Locate the cell with the specified text and output its [X, Y] center coordinate. 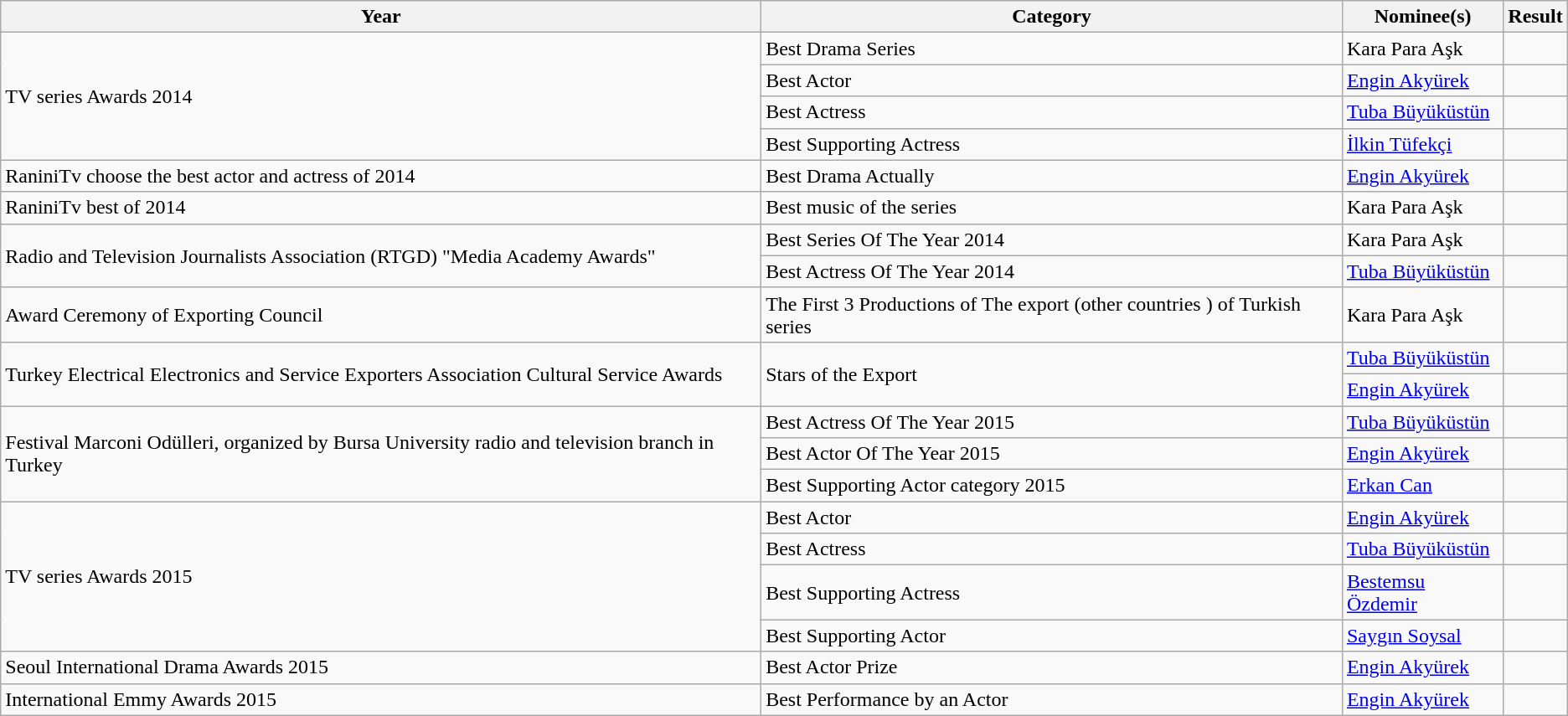
Year [381, 17]
Best Actor Of The Year 2015 [1052, 454]
Seoul International Drama Awards 2015 [381, 667]
Best Supporting Actor [1052, 636]
Festival Marconi Odülleri, organized by Bursa University radio and television branch in Turkey [381, 453]
RaniniTv choose the best actor and actress of 2014 [381, 176]
Stars of the Export [1052, 373]
Best Series Of The Year 2014 [1052, 240]
Turkey Electrical Electronics and Service Exporters Association Cultural Service Awards [381, 373]
Best Actor Prize [1052, 667]
TV series Awards 2015 [381, 576]
The First 3 Productions of The export (other countries ) of Turkish series [1052, 315]
Bestemsu Özdemir [1422, 593]
İlkin Tüfekçi [1422, 144]
Best music of the series [1052, 208]
Erkan Can [1422, 486]
Radio and Television Journalists Association (RTGD) "Media Academy Awards" [381, 255]
Result [1535, 17]
Best Actress Of The Year 2015 [1052, 421]
Saygın Soysal [1422, 636]
Award Ceremony of Exporting Council [381, 315]
Best Drama Series [1052, 49]
Best Drama Actually [1052, 176]
Nominee(s) [1422, 17]
Best Supporting Actor category 2015 [1052, 486]
TV series Awards 2014 [381, 96]
Best Performance by an Actor [1052, 699]
Category [1052, 17]
RaniniTv best of 2014 [381, 208]
International Emmy Awards 2015 [381, 699]
Best Actress Of The Year 2014 [1052, 271]
